Locate the cell with the specified text and output its (x, y) center coordinate. 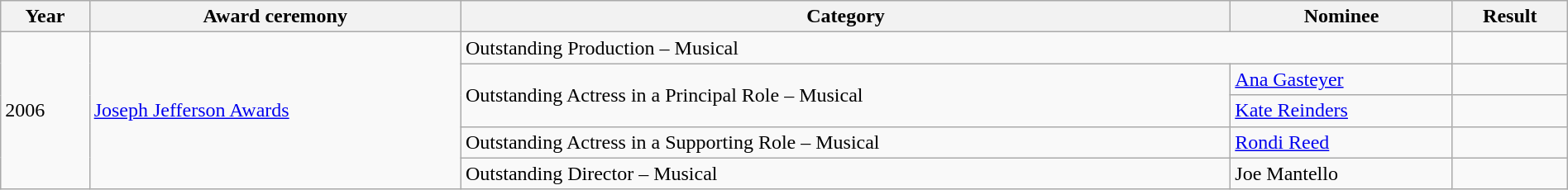
Outstanding Actress in a Supporting Role – Musical (845, 142)
Outstanding Director – Musical (845, 173)
Award ceremony (275, 17)
Nominee (1341, 17)
Outstanding Production – Musical (956, 48)
Ana Gasteyer (1341, 79)
Kate Reinders (1341, 111)
Category (845, 17)
Rondi Reed (1341, 142)
Outstanding Actress in a Principal Role – Musical (845, 95)
2006 (45, 111)
Year (45, 17)
Result (1510, 17)
Joseph Jefferson Awards (275, 111)
Joe Mantello (1341, 173)
